Output the (x, y) coordinate of the center of the cell containing the given text.  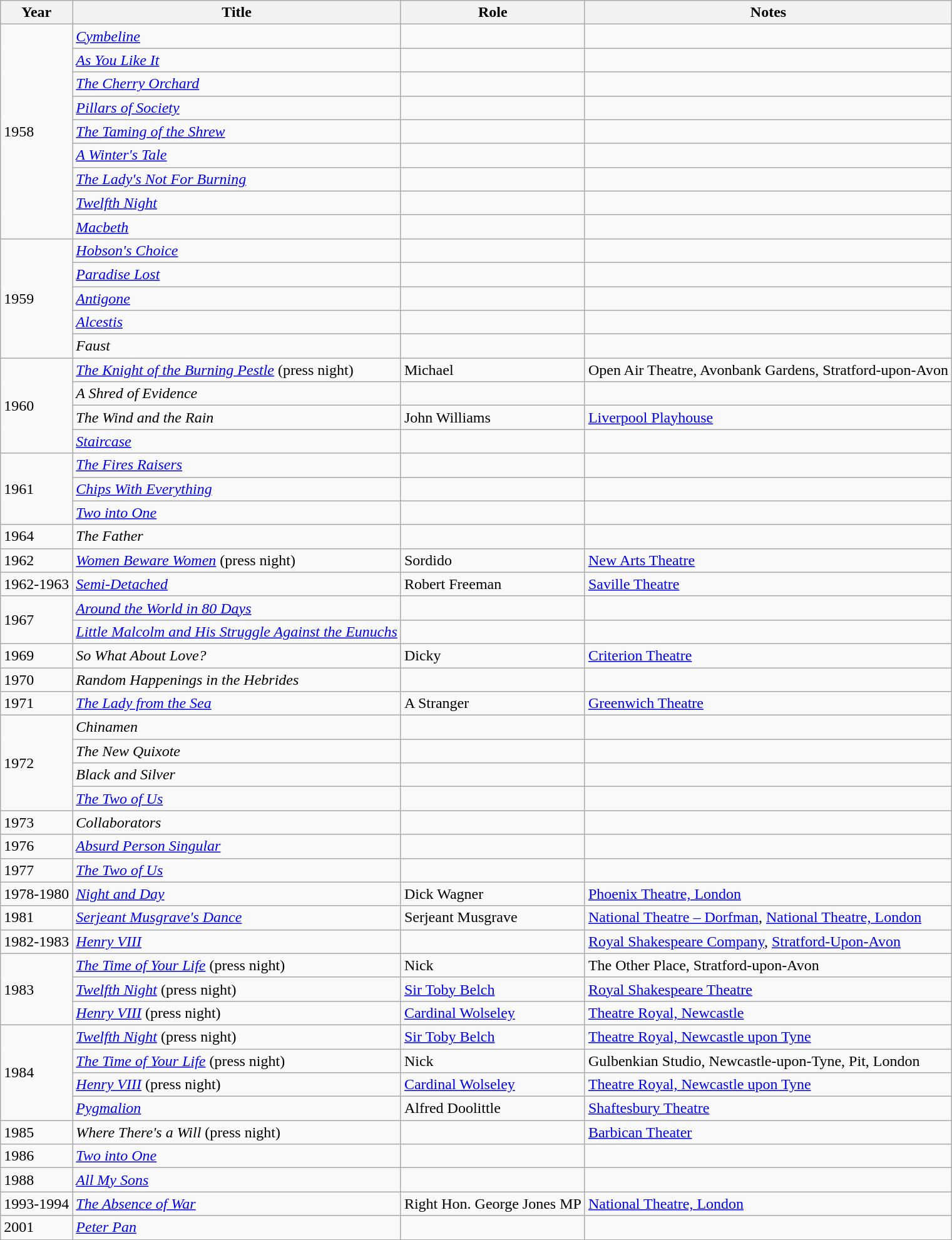
Barbican Theater (768, 1132)
1982-1983 (36, 941)
A Stranger (493, 704)
1978-1980 (36, 894)
Chinamen (237, 727)
Dick Wagner (493, 894)
1981 (36, 918)
As You Like It (237, 60)
Robert Freeman (493, 584)
Phoenix Theatre, London (768, 894)
Serjeant Musgrave's Dance (237, 918)
The New Quixote (237, 751)
So What About Love? (237, 655)
Role (493, 13)
Paradise Lost (237, 274)
1959 (36, 298)
Faust (237, 346)
Theatre Royal, Newcastle (768, 1013)
Hobson's Choice (237, 250)
Henry VIII (237, 941)
2001 (36, 1227)
1977 (36, 870)
The Father (237, 536)
The Absence of War (237, 1204)
National Theatre – Dorfman, National Theatre, London (768, 918)
Around the World in 80 Days (237, 608)
Alfred Doolittle (493, 1109)
1970 (36, 679)
Serjeant Musgrave (493, 918)
1960 (36, 406)
Cymbeline (237, 36)
Royal Shakespeare Company, Stratford-Upon-Avon (768, 941)
Semi-Detached (237, 584)
Dicky (493, 655)
Peter Pan (237, 1227)
Pygmalion (237, 1109)
Right Hon. George Jones MP (493, 1204)
The Fires Raisers (237, 465)
National Theatre, London (768, 1204)
Black and Silver (237, 775)
Twelfth Night (237, 203)
1961 (36, 489)
1973 (36, 822)
Where There's a Will (press night) (237, 1132)
1971 (36, 704)
Royal Shakespeare Theatre (768, 989)
Pillars of Society (237, 108)
The Lady from the Sea (237, 704)
Year (36, 13)
1972 (36, 763)
Greenwich Theatre (768, 704)
Absurd Person Singular (237, 846)
1958 (36, 131)
1962-1963 (36, 584)
Antigone (237, 299)
A Shred of Evidence (237, 394)
Title (237, 13)
Gulbenkian Studio, Newcastle-upon-Tyne, Pit, London (768, 1061)
1962 (36, 560)
Saville Theatre (768, 584)
Night and Day (237, 894)
1964 (36, 536)
Random Happenings in the Hebrides (237, 679)
1983 (36, 989)
1967 (36, 620)
Shaftesbury Theatre (768, 1109)
1984 (36, 1072)
The Cherry Orchard (237, 84)
A Winter's Tale (237, 155)
Women Beware Women (press night) (237, 560)
Criterion Theatre (768, 655)
The Knight of the Burning Pestle (press night) (237, 370)
1988 (36, 1180)
1986 (36, 1156)
Michael (493, 370)
1985 (36, 1132)
1976 (36, 846)
The Wind and the Rain (237, 418)
All My Sons (237, 1180)
1993-1994 (36, 1204)
The Taming of the Shrew (237, 131)
Chips With Everything (237, 489)
Little Malcolm and His Struggle Against the Eunuchs (237, 632)
Open Air Theatre, Avonbank Gardens, Stratford-upon-Avon (768, 370)
Collaborators (237, 822)
Sordido (493, 560)
New Arts Theatre (768, 560)
Notes (768, 13)
Staircase (237, 441)
Liverpool Playhouse (768, 418)
The Other Place, Stratford-upon-Avon (768, 965)
The Lady's Not For Burning (237, 179)
1969 (36, 655)
John Williams (493, 418)
Macbeth (237, 227)
Alcestis (237, 322)
